Detect which cell encompasses the target text, then output its (x, y) center coordinate. 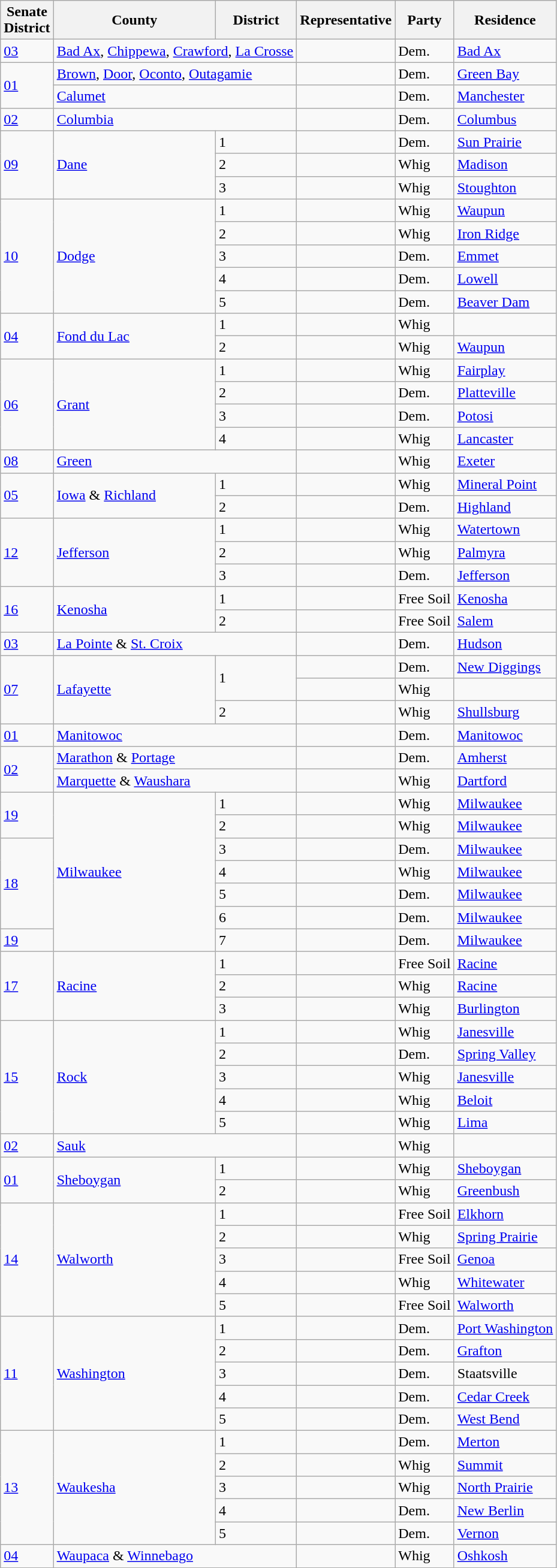
Hudson (505, 643)
08 (27, 461)
Sauk (175, 1146)
Fond du Lac (134, 336)
West Bend (505, 1419)
Highland (505, 507)
Bad Ax (505, 51)
Dodge (134, 256)
Greenbush (505, 1191)
Spring Valley (505, 1055)
Platteville (505, 393)
Genoa (505, 1259)
Columbus (505, 119)
Burlington (505, 1008)
Waupaca & Winnebago (175, 1556)
Whitewater (505, 1282)
Elkhorn (505, 1214)
New Diggings (505, 667)
New Berlin (505, 1510)
Fairplay (505, 370)
Dartford (505, 781)
Party (424, 20)
Rock (134, 1077)
10 (27, 256)
Grant (134, 404)
Oshkosh (505, 1556)
Summit (505, 1465)
North Prairie (505, 1488)
Manchester (505, 96)
Palmyra (505, 552)
Emmet (505, 256)
Marathon & Portage (175, 758)
Beloit (505, 1100)
12 (27, 552)
Brown, Door, Oconto, Outagamie (175, 74)
Marquette & Waushara (175, 781)
La Pointe & St. Croix (175, 643)
06 (27, 404)
Bad Ax, Chippewa, Crawford, La Crosse (175, 51)
Green (175, 461)
13 (27, 1488)
Iowa & Richland (134, 496)
16 (27, 609)
6 (255, 917)
Stoughton (505, 188)
District (255, 20)
09 (27, 165)
Waukesha (134, 1488)
Cedar Creek (505, 1397)
Beaver Dam (505, 301)
7 (255, 940)
Dane (134, 165)
Washington (134, 1373)
Representative (346, 20)
Merton (505, 1442)
Green Bay (505, 74)
07 (27, 690)
SenateDistrict (27, 20)
Lima (505, 1123)
Port Washington (505, 1328)
Madison (505, 165)
Vernon (505, 1533)
Grafton (505, 1351)
15 (27, 1077)
Amherst (505, 758)
Spring Prairie (505, 1237)
Calumet (175, 96)
Residence (505, 20)
County (134, 20)
05 (27, 496)
Staatsville (505, 1373)
Shullsburg (505, 712)
Lafayette (134, 690)
Iron Ridge (505, 233)
Potosi (505, 416)
18 (27, 883)
14 (27, 1259)
11 (27, 1373)
Mineral Point (505, 484)
Exeter (505, 461)
Columbia (175, 119)
Lancaster (505, 439)
Salem (505, 621)
17 (27, 986)
Lowell (505, 279)
Watertown (505, 530)
Sun Prairie (505, 142)
